Return [x, y] of the center of cell containing provided text 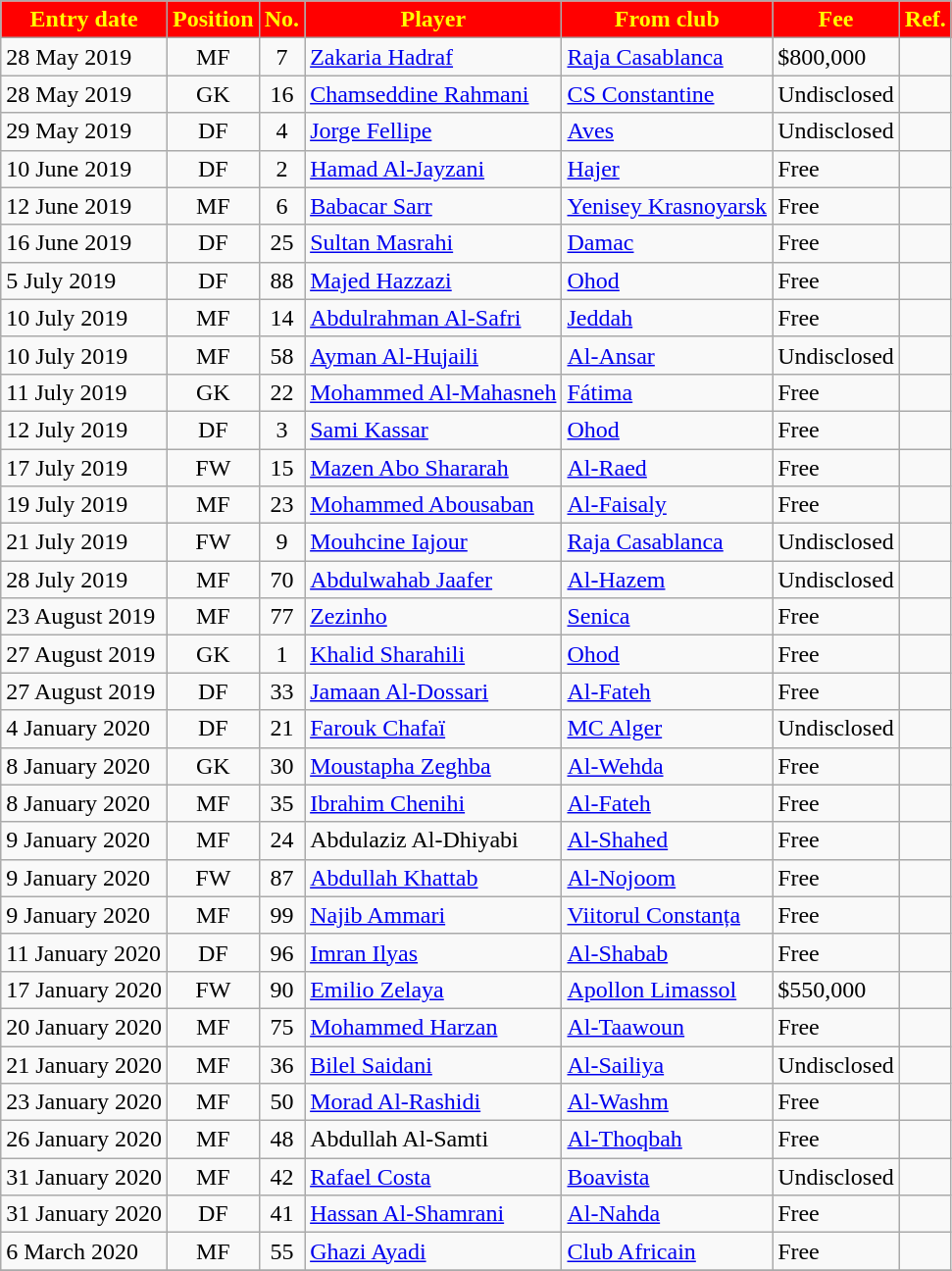
16 [281, 94]
14 [281, 318]
Chamseddine Rahmani [433, 94]
1 [281, 654]
Al-Hazem [667, 580]
36 [281, 1064]
4 [281, 131]
Yenisey Krasnoyarsk [667, 206]
15 [281, 468]
6 March 2020 [84, 1251]
12 June 2019 [84, 206]
Hajer [667, 169]
Al-Nojoom [667, 878]
Najib Ammari [433, 915]
75 [281, 1027]
Abdulrahman Al-Safri [433, 318]
50 [281, 1102]
11 January 2020 [84, 952]
Player [433, 20]
Ref. [926, 20]
Al-Taawoun [667, 1027]
23 [281, 505]
Imran Ilyas [433, 952]
Entry date [84, 20]
Al-Ansar [667, 355]
70 [281, 580]
17 January 2020 [84, 990]
Abdulwahab Jaafer [433, 580]
48 [281, 1140]
29 May 2019 [84, 131]
Damac [667, 243]
Al-Wehda [667, 766]
Fátima [667, 392]
33 [281, 691]
28 July 2019 [84, 580]
55 [281, 1251]
22 [281, 392]
Al-Nahda [667, 1214]
Al-Washm [667, 1102]
25 [281, 243]
$800,000 [836, 57]
Rafael Costa [433, 1177]
Ibrahim Chenihi [433, 803]
Al-Shabab [667, 952]
21 [281, 729]
Jeddah [667, 318]
58 [281, 355]
17 July 2019 [84, 468]
Apollon Limassol [667, 990]
Al-Sailiya [667, 1064]
Al-Shahed [667, 840]
Al-Thoqbah [667, 1140]
23 January 2020 [84, 1102]
41 [281, 1214]
23 August 2019 [84, 617]
Mouhcine Iajour [433, 542]
5 July 2019 [84, 280]
30 [281, 766]
21 July 2019 [84, 542]
Sami Kassar [433, 430]
CS Constantine [667, 94]
20 January 2020 [84, 1027]
Hamad Al-Jayzani [433, 169]
Mohammed Al-Mahasneh [433, 392]
Viitorul Constanța [667, 915]
99 [281, 915]
Al-Raed [667, 468]
24 [281, 840]
Senica [667, 617]
2 [281, 169]
90 [281, 990]
Club Africain [667, 1251]
26 January 2020 [84, 1140]
19 July 2019 [84, 505]
10 June 2019 [84, 169]
Boavista [667, 1177]
4 January 2020 [84, 729]
42 [281, 1177]
Position [213, 20]
3 [281, 430]
Sultan Masrahi [433, 243]
No. [281, 20]
Abdullah Al-Samti [433, 1140]
Jorge Fellipe [433, 131]
Mohammed Abousaban [433, 505]
77 [281, 617]
35 [281, 803]
Khalid Sharahili [433, 654]
Mazen Abo Shararah [433, 468]
7 [281, 57]
Mohammed Harzan [433, 1027]
96 [281, 952]
Ayman Al-Hujaili [433, 355]
12 July 2019 [84, 430]
Ghazi Ayadi [433, 1251]
Al-Faisaly [667, 505]
Fee [836, 20]
88 [281, 280]
Emilio Zelaya [433, 990]
11 July 2019 [84, 392]
87 [281, 878]
Zakaria Hadraf [433, 57]
Babacar Sarr [433, 206]
Bilel Saidani [433, 1064]
Farouk Chafaï [433, 729]
6 [281, 206]
MC Alger [667, 729]
Jamaan Al-Dossari [433, 691]
Abdullah Khattab [433, 878]
Morad Al-Rashidi [433, 1102]
21 January 2020 [84, 1064]
Majed Hazzazi [433, 280]
$550,000 [836, 990]
Aves [667, 131]
Moustapha Zeghba [433, 766]
From club [667, 20]
Zezinho [433, 617]
9 [281, 542]
Abdulaziz Al-Dhiyabi [433, 840]
16 June 2019 [84, 243]
Hassan Al-Shamrani [433, 1214]
